From the cell containing the given text, extract its center point as [X, Y] coordinate. 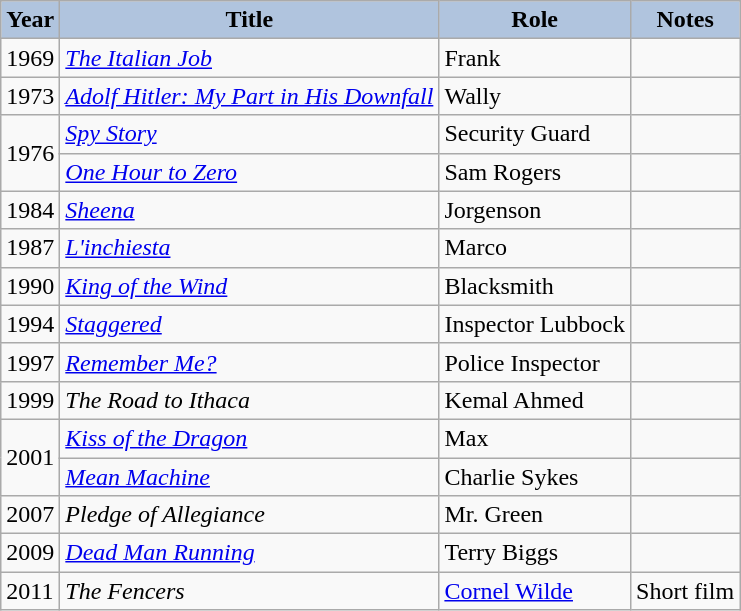
Security Guard [535, 134]
Dead Man Running [250, 553]
2011 [30, 591]
Spy Story [250, 134]
Jorgenson [535, 210]
1990 [30, 286]
The Italian Job [250, 58]
Staggered [250, 324]
Police Inspector [535, 362]
King of the Wind [250, 286]
1997 [30, 362]
Kemal Ahmed [535, 400]
Frank [535, 58]
1984 [30, 210]
Title [250, 20]
Mean Machine [250, 477]
The Fencers [250, 591]
Inspector Lubbock [535, 324]
Cornel Wilde [535, 591]
Kiss of the Dragon [250, 438]
Year [30, 20]
Blacksmith [535, 286]
1973 [30, 96]
2007 [30, 515]
Terry Biggs [535, 553]
1987 [30, 248]
2009 [30, 553]
1999 [30, 400]
Sheena [250, 210]
1969 [30, 58]
Mr. Green [535, 515]
1976 [30, 153]
The Road to Ithaca [250, 400]
Marco [535, 248]
1994 [30, 324]
One Hour to Zero [250, 172]
Max [535, 438]
Short film [686, 591]
Adolf Hitler: My Part in His Downfall [250, 96]
Charlie Sykes [535, 477]
L'inchiesta [250, 248]
Remember Me? [250, 362]
Sam Rogers [535, 172]
Role [535, 20]
Notes [686, 20]
Pledge of Allegiance [250, 515]
2001 [30, 457]
Wally [535, 96]
